For the text-containing cell, return its midpoint in [X, Y] coordinate format. 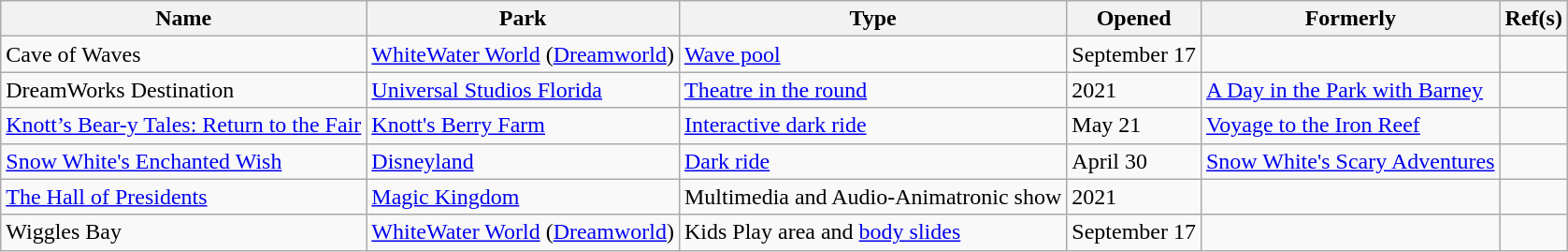
May 21 [1134, 126]
The Hall of Presidents [183, 197]
Theatre in the round [872, 90]
Interactive dark ride [872, 126]
Opened [1134, 19]
Dark ride [872, 161]
Type [872, 19]
Name [183, 19]
Knott's Berry Farm [524, 126]
Cave of Waves [183, 54]
Snow White's Enchanted Wish [183, 161]
Voyage to the Iron Reef [1350, 126]
DreamWorks Destination [183, 90]
Kids Play area and body slides [872, 232]
Knott’s Bear-y Tales: Return to the Fair [183, 126]
Multimedia and Audio-Animatronic show [872, 197]
Snow White's Scary Adventures [1350, 161]
Wave pool [872, 54]
Disneyland [524, 161]
April 30 [1134, 161]
Formerly [1350, 19]
Universal Studios Florida [524, 90]
Magic Kingdom [524, 197]
A Day in the Park with Barney [1350, 90]
Wiggles Bay [183, 232]
Park [524, 19]
Ref(s) [1533, 19]
